Scan for the cell matching the given text and deliver its [X, Y] coordinate at center. 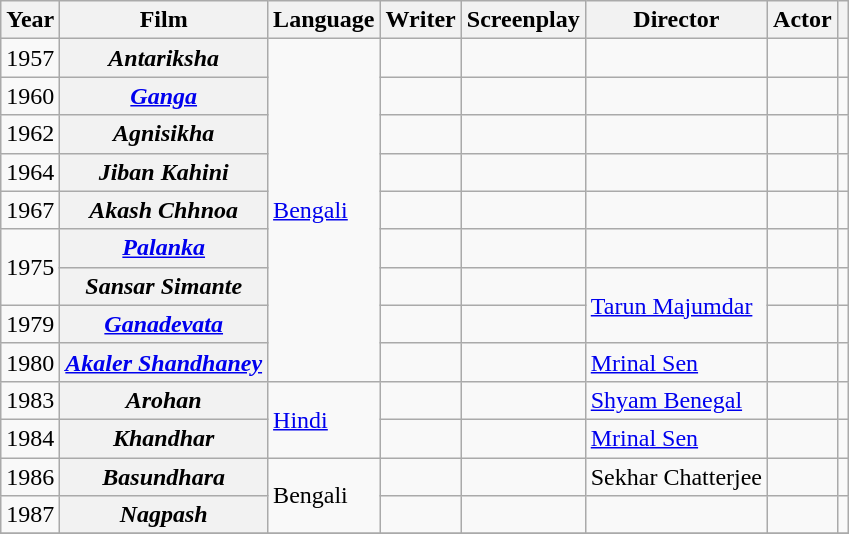
Ganga [164, 96]
Film [164, 20]
1980 [30, 362]
Akaler Shandhaney [164, 362]
Hindi [324, 419]
Akash Chhnoa [164, 210]
Tarun Majumdar [676, 305]
Writer [420, 20]
1960 [30, 96]
Actor [803, 20]
Language [324, 20]
Antariksha [164, 58]
1957 [30, 58]
Director [676, 20]
Nagpash [164, 515]
Year [30, 20]
1987 [30, 515]
Agnisikha [164, 134]
1979 [30, 324]
1984 [30, 438]
Khandhar [164, 438]
Basundhara [164, 477]
1962 [30, 134]
Ganadevata [164, 324]
1964 [30, 172]
1986 [30, 477]
1975 [30, 267]
Screenplay [523, 20]
Arohan [164, 400]
1983 [30, 400]
Jiban Kahini [164, 172]
1967 [30, 210]
Sansar Simante [164, 286]
Sekhar Chatterjee [676, 477]
Palanka [164, 248]
Shyam Benegal [676, 400]
